Return the [x, y] coordinate for the center point of the cell that contains the specified text.  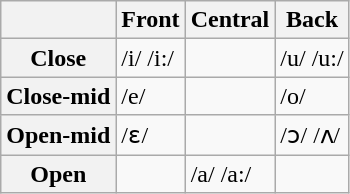
Front [150, 20]
Back [312, 20]
/u/ /u:/ [312, 58]
Open [58, 173]
/e/ [150, 96]
/o/ [312, 96]
Central [230, 20]
/i/ /i:/ [150, 58]
Close [58, 58]
/ɔ/ /ʌ/ [312, 135]
/a/ /a:/ [230, 173]
/ɛ/ [150, 135]
Open-mid [58, 135]
Close-mid [58, 96]
